Detect which cell encompasses the target text, then output its [x, y] center coordinate. 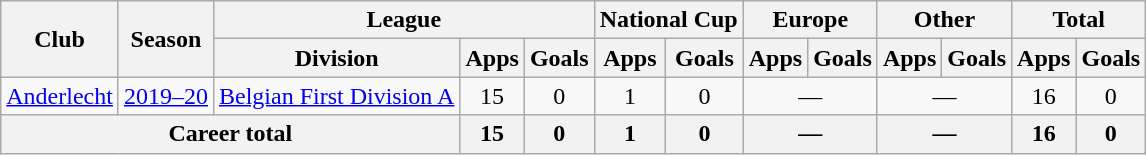
Career total [230, 134]
Europe [810, 20]
National Cup [668, 20]
League [404, 20]
Division [336, 58]
Season [166, 39]
Club [60, 39]
Belgian First Division A [336, 96]
Anderlecht [60, 96]
Other [944, 20]
2019–20 [166, 96]
Total [1079, 20]
